Determine the [x, y] coordinate at the center of the cell enclosing the given text.  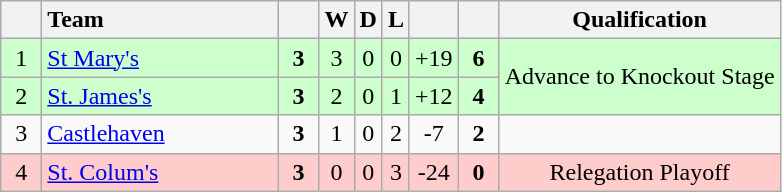
W [336, 20]
Castlehaven [160, 134]
-24 [434, 172]
Advance to Knockout Stage [640, 77]
6 [478, 58]
L [396, 20]
+19 [434, 58]
+12 [434, 96]
St. Colum's [160, 172]
St. James's [160, 96]
-7 [434, 134]
Team [160, 20]
Qualification [640, 20]
D [368, 20]
Relegation Playoff [640, 172]
St Mary's [160, 58]
